Search for the cell housing the specified text and yield its [x, y] center coordinate. 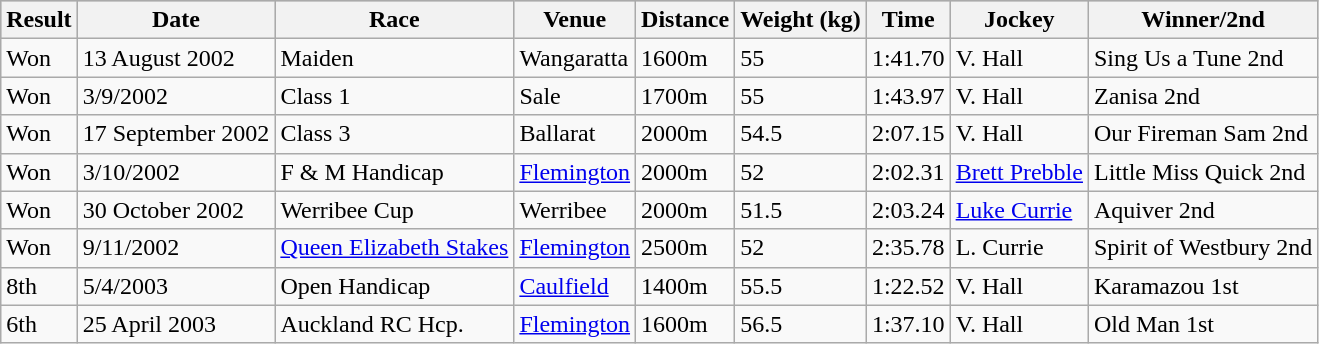
2:35.78 [908, 248]
Spirit of Westbury 2nd [1202, 248]
Date [176, 20]
8th [39, 286]
Luke Currie [1019, 210]
Open Handicap [394, 286]
51.5 [801, 210]
1700m [686, 96]
L. Currie [1019, 248]
Karamazou 1st [1202, 286]
3/10/2002 [176, 172]
Zanisa 2nd [1202, 96]
6th [39, 324]
F & M Handicap [394, 172]
2:02.31 [908, 172]
5/4/2003 [176, 286]
2500m [686, 248]
1:41.70 [908, 58]
Werribee Cup [394, 210]
Brett Prebble [1019, 172]
Class 1 [394, 96]
56.5 [801, 324]
Weight (kg) [801, 20]
1:43.97 [908, 96]
3/9/2002 [176, 96]
1:37.10 [908, 324]
Caulfield [575, 286]
13 August 2002 [176, 58]
30 October 2002 [176, 210]
Old Man 1st [1202, 324]
Aquiver 2nd [1202, 210]
25 April 2003 [176, 324]
Winner/2nd [1202, 20]
Queen Elizabeth Stakes [394, 248]
Race [394, 20]
17 September 2002 [176, 134]
Venue [575, 20]
Little Miss Quick 2nd [1202, 172]
Wangaratta [575, 58]
Ballarat [575, 134]
Sing Us a Tune 2nd [1202, 58]
Result [39, 20]
9/11/2002 [176, 248]
55.5 [801, 286]
Time [908, 20]
Distance [686, 20]
Our Fireman Sam 2nd [1202, 134]
1400m [686, 286]
Sale [575, 96]
1:22.52 [908, 286]
Auckland RC Hcp. [394, 324]
2:03.24 [908, 210]
Jockey [1019, 20]
Class 3 [394, 134]
54.5 [801, 134]
Maiden [394, 58]
2:07.15 [908, 134]
Werribee [575, 210]
